Pinpoint the cell where the given text exists, returning its [X, Y] midpoint coordinate. 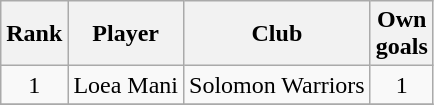
Club [278, 34]
Solomon Warriors [278, 85]
Rank [34, 34]
Player [126, 34]
Loea Mani [126, 85]
Owngoals [402, 34]
